Output the [x, y] coordinate of the center of the cell containing the given text.  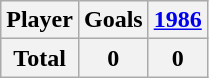
Total [40, 58]
1986 [178, 20]
Goals [113, 20]
Player [40, 20]
